Locate the cell with the specified text and output its (x, y) center coordinate. 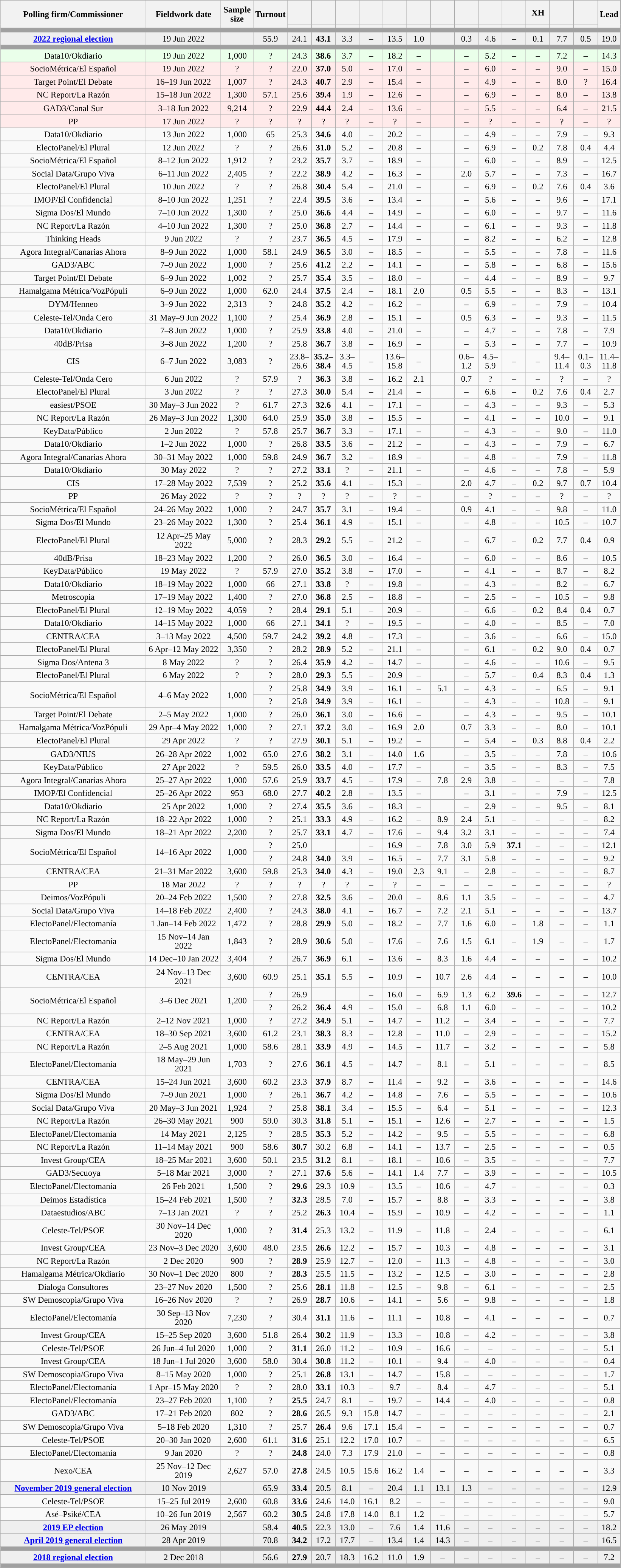
14.6 (609, 1082)
24–26 May 2022 (183, 509)
23.3 (299, 1082)
19.2 (395, 741)
November 2019 general election (73, 1488)
2 Dec 2020 (183, 1261)
18–22 Apr 2022 (183, 819)
26 May–3 Jun 2022 (183, 418)
38.0 (324, 911)
40.5 (299, 1528)
16.3 (395, 174)
37.5 (324, 291)
65 (271, 135)
22.3 (324, 1528)
30.8 (324, 1361)
2,400 (237, 911)
Hamalgama Métrica/Okdiario (73, 1274)
18 May–29 Jun 2021 (183, 1064)
Asé–Psiké/CEA (73, 1514)
1 Apr–15 May 2020 (183, 1388)
17–21 Feb 2020 (183, 1413)
1,912 (237, 160)
39.4 (324, 95)
19.5 (395, 623)
23.8–26.6 (299, 361)
12 Jun 2022 (183, 147)
35.4 (324, 278)
1,472 (237, 924)
7,230 (237, 1317)
15–25 Sep 2020 (183, 1336)
18–30 Sep 2021 (183, 1033)
36.6 (324, 212)
27.4 (299, 806)
26 Feb 2021 (183, 1187)
9 Jun 2022 (183, 239)
35.5 (324, 806)
11.1 (395, 1317)
8–9 Jun 2022 (183, 252)
5–18 Mar 2021 (183, 1173)
44.4 (324, 108)
10 Jun 2022 (183, 187)
34.2 (299, 1540)
2.3 (419, 871)
14 May 2021 (183, 1134)
2–12 Nov 2021 (183, 1020)
10–26 Jun 2019 (183, 1514)
20 May–3 Jun 2021 (183, 1108)
65.9 (271, 1488)
61.2 (271, 1033)
20.7 (324, 1558)
29.2 (324, 540)
4–6 May 2022 (183, 695)
9.4–11.4 (562, 361)
40.2 (324, 793)
34.1 (324, 623)
7,539 (237, 483)
27 Apr 2022 (183, 767)
11.4 (395, 1082)
27.7 (299, 793)
1 Jan–14 Feb 2022 (183, 924)
DYM/Henneo (73, 305)
16.0 (395, 994)
3.3–4.5 (347, 361)
29 Apr 2022 (183, 741)
43.1 (324, 39)
14–16 Apr 2022 (183, 852)
35.6 (324, 483)
1–2 Jun 2022 (183, 444)
38.2 (324, 754)
2.6 (466, 977)
7.5 (609, 767)
29 Apr–4 May 2022 (183, 728)
68.0 (271, 793)
31 May–9 Jun 2022 (183, 317)
28 Apr 2019 (183, 1540)
38.3 (324, 1033)
3–8 Jun 2022 (183, 343)
61.1 (271, 1440)
39.5 (324, 200)
39.6 (514, 994)
20–30 Jan 2020 (183, 1440)
17.3 (395, 636)
3–18 Jun 2022 (183, 108)
6 May 2022 (183, 676)
37.1 (514, 845)
6–11 Jun 2022 (183, 174)
14 Dec–10 Jan 2022 (183, 959)
19.8 (395, 584)
0.1–0.3 (586, 361)
3 Jun 2022 (183, 392)
18–19 May 2022 (183, 584)
59.5 (271, 767)
41.2 (324, 265)
11.4–11.8 (609, 361)
2 Jun 2022 (183, 431)
24.5 (324, 1470)
9 Jan 2020 (183, 1453)
30 May–3 Jun 2022 (183, 405)
32.6 (324, 405)
14.2 (395, 1134)
25 Apr 2022 (183, 806)
21–31 Mar 2022 (183, 871)
12 Apr–25 May 2022 (183, 540)
38.9 (324, 174)
34.6 (324, 135)
25–26 Apr 2022 (183, 793)
14.8 (395, 1094)
20.0 (395, 898)
28.2 (299, 649)
57.0 (271, 1470)
GAD3/Canal Sur (73, 108)
30 Sep–13 Nov 2020 (183, 1317)
28.6 (299, 1413)
30.1 (324, 741)
15.9 (395, 1212)
13.3 (395, 1336)
35.2–38.4 (324, 361)
23.7 (299, 239)
33.7 (324, 780)
38.6 (324, 56)
18 Jun–1 Jul 2020 (183, 1361)
26.7 (299, 959)
7–8 Jun 2022 (183, 330)
20.8 (395, 147)
14.9 (395, 212)
3,083 (237, 361)
XH (538, 12)
15 Nov–14 Jan 2022 (183, 942)
3,404 (237, 959)
29.1 (324, 610)
30.5 (299, 1514)
33.6 (299, 1501)
31.0 (324, 147)
26.1 (299, 1094)
Sigma Dos/Antena 3 (73, 662)
Deimos Estadística (73, 1200)
32.5 (324, 898)
61.7 (271, 405)
57.6 (271, 780)
3–9 Jun 2022 (183, 305)
16–26 Nov 2020 (183, 1300)
30.7 (299, 1147)
26.5 (324, 1413)
64.0 (271, 418)
1,400 (237, 597)
20.5 (324, 1488)
2022 regional election (73, 39)
30–31 May 2022 (183, 457)
15–24 Jun 2021 (183, 1082)
23–26 May 2022 (183, 522)
13.0 (347, 1528)
17–19 May 2022 (183, 597)
6–7 Jun 2022 (183, 361)
Lead (609, 14)
12.9 (609, 1488)
April 2019 general election (73, 1540)
2–5 Aug 2021 (183, 1047)
15–25 Jul 2019 (183, 1501)
24.0 (324, 1453)
14–15 May 2022 (183, 623)
36.4 (324, 1008)
Metroscopia (73, 597)
1,703 (237, 1064)
11–14 May 2021 (183, 1147)
23.2 (299, 160)
17–28 May 2022 (183, 483)
65.0 (271, 754)
29.9 (324, 924)
25–27 Apr 2022 (183, 780)
40.7 (324, 82)
Deimos/VozPópuli (73, 898)
23 Nov–3 Dec 2020 (183, 1248)
19.7 (395, 1401)
4,059 (237, 610)
30 Nov–1 Dec 2020 (183, 1274)
953 (237, 793)
26.2 (299, 1008)
2,313 (237, 305)
29.6 (299, 1187)
14.5 (395, 1047)
58.1 (271, 252)
1.2 (419, 1514)
23–27 Nov 2020 (183, 1287)
9,214 (237, 108)
2 Dec 2018 (183, 1558)
802 (237, 1413)
Fieldwork date (183, 14)
26 Jun–4 Jul 2020 (183, 1348)
28.4 (299, 610)
18.5 (395, 252)
12.0 (395, 1261)
26 May 2019 (183, 1528)
13.8 (609, 95)
3,350 (237, 649)
12–19 May 2022 (183, 610)
36.3 (324, 379)
31.8 (324, 1121)
easiest/PSOE (73, 405)
6 Jun 2022 (183, 379)
18–23 May 2022 (183, 558)
8 May 2022 (183, 662)
18.0 (395, 278)
35.0 (324, 418)
18–25 Mar 2021 (183, 1160)
11.7 (442, 1047)
50.1 (271, 1160)
2,627 (237, 1470)
56.6 (271, 1558)
26 May 2022 (183, 497)
5,000 (237, 540)
15–24 Feb 2021 (183, 1200)
18.8 (395, 597)
15.2 (609, 1033)
37.0 (324, 69)
GAD3/Secuoya (73, 1173)
22.2 (299, 174)
35.1 (324, 977)
30 Nov–14 Dec 2020 (183, 1230)
21.4 (395, 392)
22.9 (299, 108)
37.9 (324, 1082)
25 Nov–12 Dec 2019 (183, 1470)
7–10 Jun 2022 (183, 212)
60.8 (271, 1501)
GAD3/NIUS (73, 754)
Nexo/CEA (73, 1470)
8–10 Jun 2022 (183, 200)
30 May 2022 (183, 470)
38.1 (324, 1108)
8–15 May 2020 (183, 1374)
57.1 (271, 95)
20.4 (395, 1488)
58.0 (271, 1361)
2018 regional election (73, 1558)
2,405 (237, 174)
17.8 (347, 1514)
7.4 (609, 832)
31.2 (324, 1160)
800 (237, 1274)
17.2 (324, 1540)
28.8 (299, 924)
22.0 (299, 69)
1,310 (237, 1427)
6.3 (491, 317)
0.6–1.2 (466, 361)
19 May 2022 (183, 571)
11.3 (442, 1261)
5–18 Feb 2020 (183, 1427)
Polling firm/Commissioner (73, 14)
14–18 Feb 2022 (183, 911)
19.4 (395, 509)
55.9 (271, 39)
2019 EP election (73, 1528)
24 Nov–13 Dec 2021 (183, 977)
33.4 (299, 1488)
2–5 May 2022 (183, 714)
8–12 Jun 2022 (183, 160)
4,500 (237, 636)
60.9 (271, 977)
18 Mar 2022 (183, 884)
28.7 (324, 1300)
7–9 Jun 2022 (183, 265)
2,125 (237, 1134)
Dialoga Consultores (73, 1287)
31.4 (299, 1230)
Sample size (237, 14)
1,843 (237, 942)
3,000 (237, 1173)
21.5 (609, 108)
23.1 (299, 1033)
37.2 (324, 728)
51.8 (271, 1336)
6 Apr–12 May 2022 (183, 649)
26–28 Apr 2022 (183, 754)
13 Jun 2022 (183, 135)
35.3 (324, 1134)
24.1 (299, 39)
17 Jun 2022 (183, 121)
20.2 (395, 135)
7–9 Jun 2021 (183, 1094)
30.3 (299, 1121)
39.2 (324, 636)
7–13 Jan 2021 (183, 1212)
59.7 (271, 636)
48.0 (271, 1248)
35.9 (324, 662)
3–13 May 2022 (183, 636)
12.3 (609, 1108)
16–19 Jun 2022 (183, 82)
31.6 (299, 1440)
4–10 Jun 2022 (183, 226)
30.0 (324, 392)
18–21 Apr 2022 (183, 832)
32.3 (299, 1200)
Turnout (271, 14)
Dataestudios/ABC (73, 1212)
10 Nov 2019 (183, 1488)
1,924 (237, 1108)
24.4 (299, 291)
26.3 (324, 1212)
24.6 (324, 1501)
22.4 (299, 200)
23–27 Feb 2020 (183, 1401)
26–30 May 2021 (183, 1121)
58.4 (271, 1528)
1,251 (237, 200)
15–18 Jun 2022 (183, 95)
15.3 (395, 483)
1.0 (419, 39)
33.9 (324, 1047)
62.0 (271, 291)
59.0 (271, 1121)
57.8 (271, 431)
0.1 (538, 39)
Thinking Heads (73, 239)
37.6 (324, 1173)
12.1 (609, 845)
33.3 (324, 819)
24.2 (299, 636)
30.6 (324, 942)
70.8 (271, 1540)
3–6 Dec 2021 (183, 1001)
2,567 (237, 1514)
13.6–15.8 (395, 361)
1,007 (237, 82)
2,200 (237, 832)
20–24 Feb 2022 (183, 898)
4.5–5.9 (491, 361)
